Determine the [X, Y] coordinate at the center of the cell enclosing the given text.  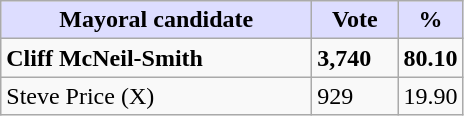
Vote [355, 20]
929 [355, 96]
19.90 [430, 96]
3,740 [355, 58]
Steve Price (X) [156, 96]
Mayoral candidate [156, 20]
80.10 [430, 58]
% [430, 20]
Cliff McNeil-Smith [156, 58]
